Pinpoint the cell where the given text exists, returning its (X, Y) midpoint coordinate. 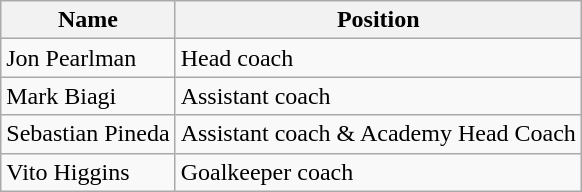
Mark Biagi (88, 96)
Sebastian Pineda (88, 134)
Head coach (378, 58)
Assistant coach & Academy Head Coach (378, 134)
Position (378, 20)
Goalkeeper coach (378, 172)
Jon Pearlman (88, 58)
Assistant coach (378, 96)
Name (88, 20)
Vito Higgins (88, 172)
